Output the [X, Y] coordinate of the center of the cell containing the given text.  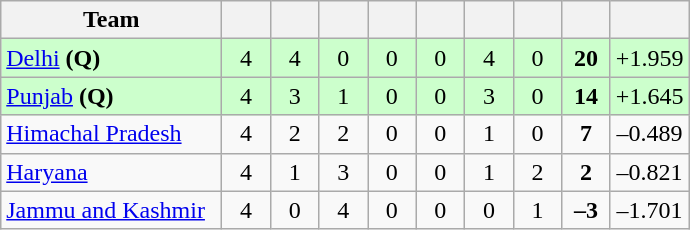
7 [586, 134]
Himachal Pradesh [112, 134]
–3 [586, 210]
Delhi (Q) [112, 58]
20 [586, 58]
Team [112, 20]
Jammu and Kashmir [112, 210]
–0.489 [650, 134]
+1.645 [650, 96]
Punjab (Q) [112, 96]
14 [586, 96]
–0.821 [650, 172]
Haryana [112, 172]
–1.701 [650, 210]
+1.959 [650, 58]
